Determine the (X, Y) coordinate at the center of the cell enclosing the given text.  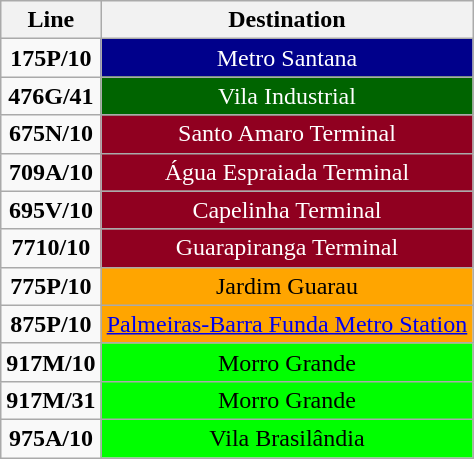
709A/10 (51, 172)
775P/10 (51, 286)
975A/10 (51, 438)
917M/10 (51, 362)
Line (51, 20)
Água Espraiada Terminal (287, 172)
Guarapiranga Terminal (287, 248)
875P/10 (51, 324)
Jardim Guarau (287, 286)
917M/31 (51, 400)
Destination (287, 20)
Metro Santana (287, 58)
675N/10 (51, 134)
175P/10 (51, 58)
Palmeiras-Barra Funda Metro Station (287, 324)
Santo Amaro Terminal (287, 134)
695V/10 (51, 210)
Vila Brasilândia (287, 438)
Capelinha Terminal (287, 210)
7710/10 (51, 248)
Vila Industrial (287, 96)
476G/41 (51, 96)
